Capture the cell that displays the provided text and extract its [X, Y] central coordinate. 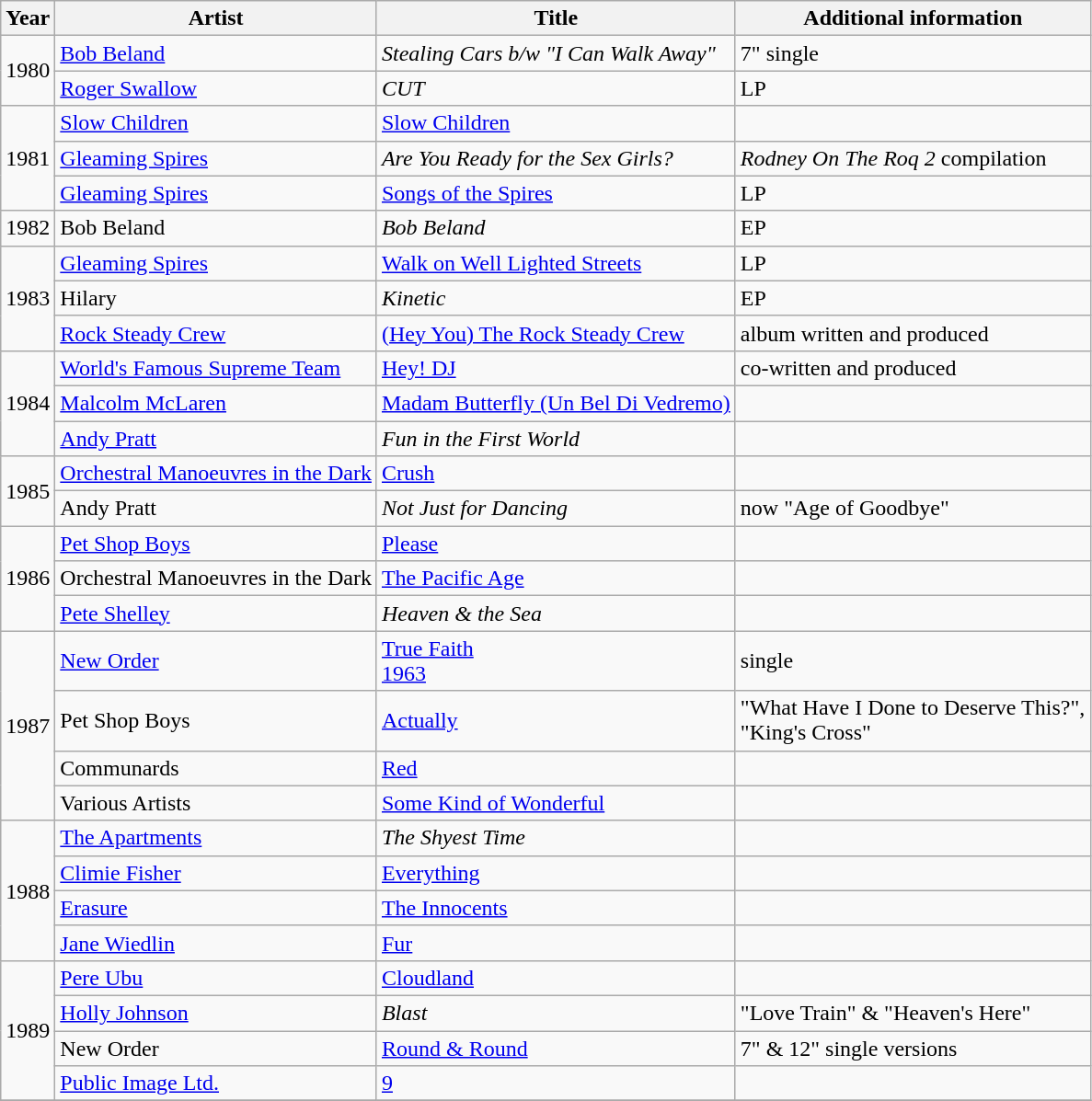
Hey! DJ [556, 368]
1987 [28, 726]
1986 [28, 579]
The Pacific Age [556, 579]
1981 [28, 158]
Communards [216, 768]
"Love Train" & "Heaven's Here" [913, 1013]
Madam Butterfly (Un Bel Di Vedremo) [556, 403]
1989 [28, 1030]
Malcolm McLaren [216, 403]
The Apartments [216, 838]
The Shyest Time [556, 838]
single [913, 660]
Additional information [913, 18]
1983 [28, 298]
Everything [556, 873]
Round & Round [556, 1048]
Holly Johnson [216, 1013]
Year [28, 18]
Heaven & the Sea [556, 614]
1988 [28, 890]
Title [556, 18]
Cloudland [556, 978]
Hilary [216, 298]
co-written and produced [913, 368]
World's Famous Supreme Team [216, 368]
"What Have I Done to Deserve This?", "King's Cross" [913, 721]
Roger Swallow [216, 88]
(Hey You) The Rock Steady Crew [556, 333]
Crush [556, 474]
The Innocents [556, 908]
Blast [556, 1013]
9 [556, 1084]
Artist [216, 18]
7" & 12" single versions [913, 1048]
Public Image Ltd. [216, 1084]
Pete Shelley [216, 614]
Songs of the Spires [556, 193]
Stealing Cars b/w "I Can Walk Away" [556, 53]
Not Just for Dancing [556, 509]
Are You Ready for the Sex Girls? [556, 158]
Actually [556, 721]
1984 [28, 403]
1982 [28, 228]
1985 [28, 491]
album written and produced [913, 333]
Please [556, 544]
Fun in the First World [556, 439]
Erasure [216, 908]
Jane Wiedlin [216, 943]
Rock Steady Crew [216, 333]
Some Kind of Wonderful [556, 803]
now "Age of Goodbye" [913, 509]
Climie Fisher [216, 873]
Fur [556, 943]
7" single [913, 53]
Red [556, 768]
Pere Ubu [216, 978]
Rodney On The Roq 2 compilation [913, 158]
Walk on Well Lighted Streets [556, 263]
Various Artists [216, 803]
1980 [28, 71]
True Faith1963 [556, 660]
Kinetic [556, 298]
CUT [556, 88]
